Locate the cell with the specified text and output its (X, Y) center coordinate. 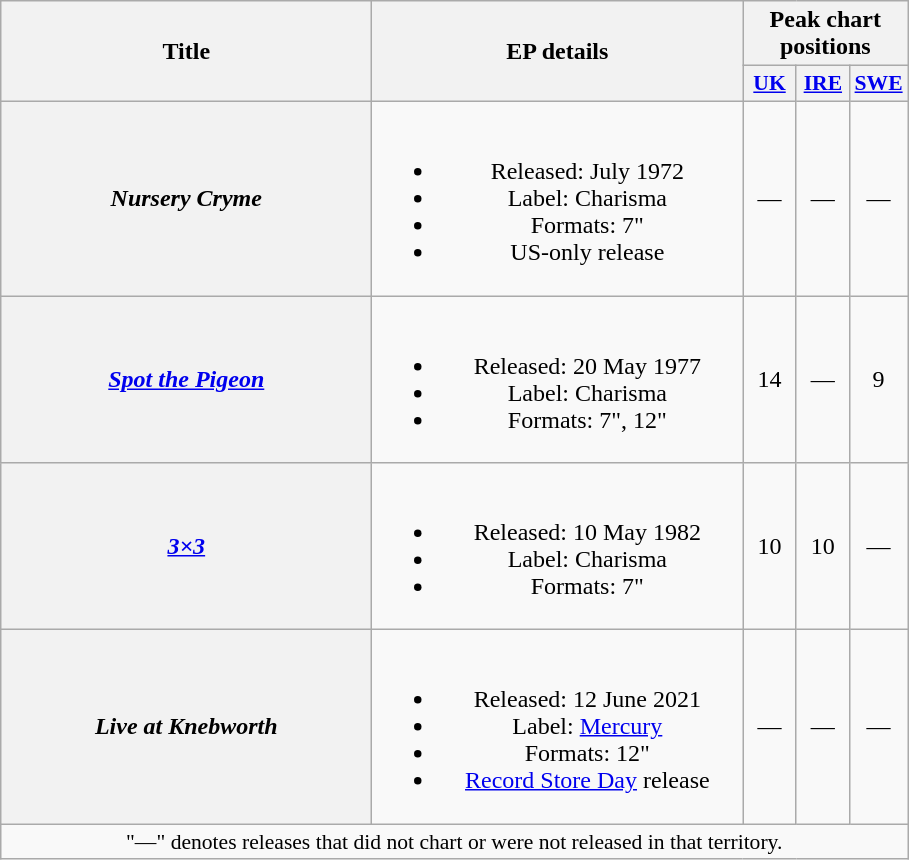
UK (770, 84)
Title (186, 52)
EP details (558, 52)
Released: 12 June 2021Label: MercuryFormats: 12"Record Store Day release (558, 727)
9 (879, 380)
SWE (879, 84)
Peak chart positions (826, 34)
Nursery Cryme (186, 198)
"—" denotes releases that did not chart or were not released in that territory. (454, 842)
3×3 (186, 546)
Released: 20 May 1977Label: CharismaFormats: 7", 12" (558, 380)
Live at Knebworth (186, 727)
14 (770, 380)
Released: 10 May 1982Label: CharismaFormats: 7" (558, 546)
Spot the Pigeon (186, 380)
IRE (822, 84)
Released: July 1972Label: CharismaFormats: 7"US-only release (558, 198)
